Search for the cell housing the specified text and yield its [x, y] center coordinate. 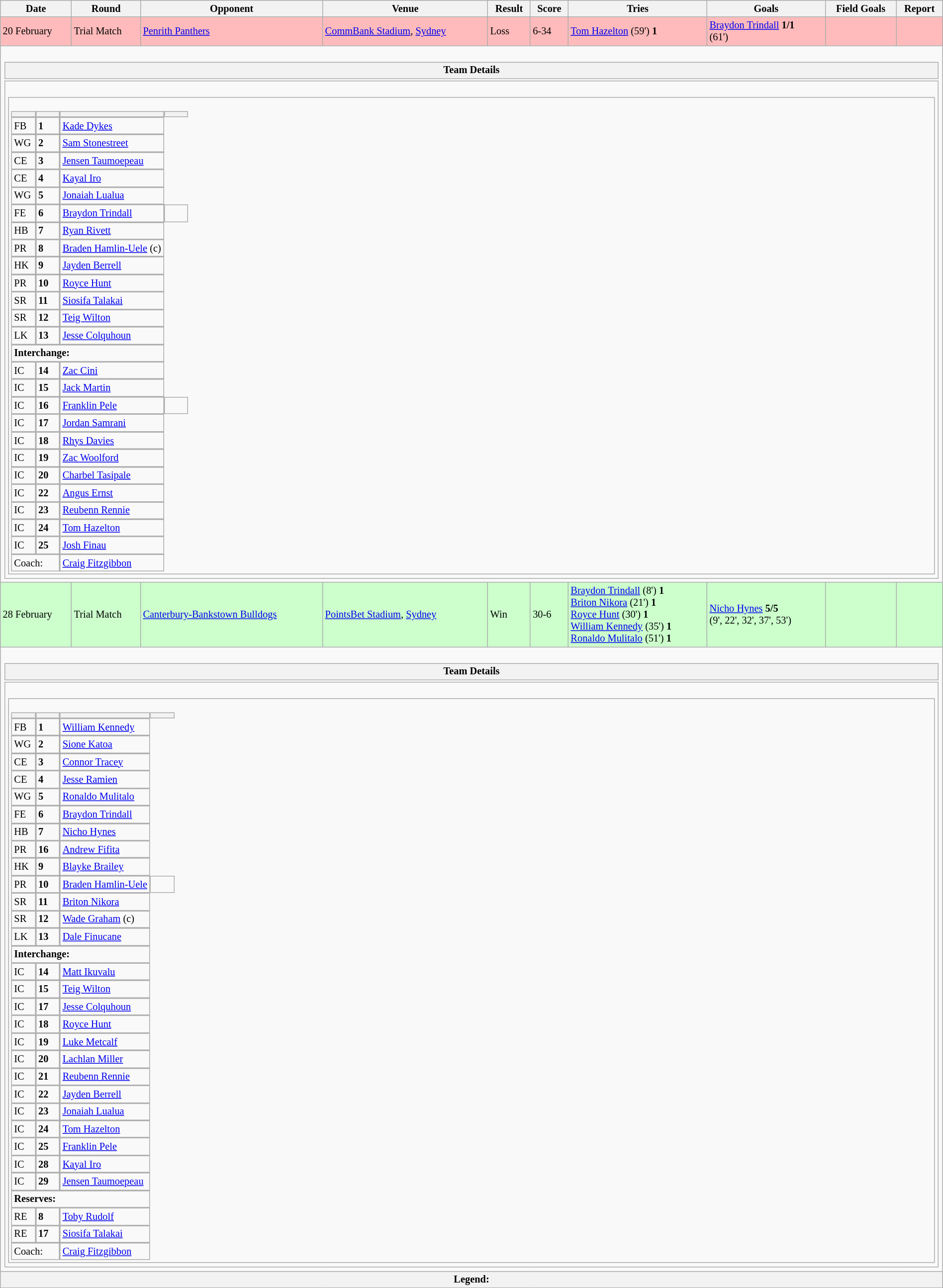
Josh Finau [111, 545]
Rhys Davies [111, 441]
Braydon Trindall 1/1(61') [766, 31]
Charbel Tasipale [111, 475]
Round [106, 8]
Braden Hamlin-Uele (c) [111, 248]
Ronaldo Mulitalo [105, 797]
Sione Katoa [105, 744]
Briton Nikora [105, 902]
Jesse Ramien [105, 779]
Date [36, 8]
Toby Rudolf [105, 1216]
29 [48, 1182]
PointsBet Stadium, Sydney [405, 615]
Jordan Samrani [111, 423]
Penrith Panthers [232, 31]
Zac Cini [111, 370]
Ryan Rivett [111, 231]
Sam Stonestreet [111, 143]
28 February [36, 615]
Score [549, 8]
William Kennedy [105, 727]
Win [509, 615]
Dale Finucane [105, 937]
Lachlan Miller [105, 1059]
Tries [638, 8]
Nicho Hynes [105, 831]
CommBank Stadium, Sydney [405, 31]
Tom Hazelton (59') 1 [638, 31]
Field Goals [860, 8]
Braden Hamlin-Uele [105, 884]
Loss [509, 31]
Zac Woolford [111, 458]
Jack Martin [111, 388]
Connor Tracey [105, 762]
Reserves: [81, 1198]
Goals [766, 8]
Braydon Trindall (8') 1Briton Nikora (21') 1Royce Hunt (30') 1William Kennedy (35') 1Ronaldo Mulitalo (51') 1 [638, 615]
Nicho Hynes 5/5(9', 22', 32', 37', 53') [766, 615]
Blayke Brailey [105, 866]
Report [919, 8]
Canterbury-Bankstown Bulldogs [232, 615]
Legend: [471, 1280]
28 [48, 1164]
Matt Ikuvalu [105, 972]
Opponent [232, 8]
Venue [405, 8]
20 February [36, 31]
21 [48, 1076]
6-34 [549, 31]
Kade Dykes [111, 125]
Luke Metcalf [105, 1041]
Angus Ernst [111, 492]
Andrew Fifita [105, 849]
30-6 [549, 615]
Wade Graham (c) [105, 919]
Result [509, 8]
